Output the (X, Y) coordinate of the center of the cell containing the given text.  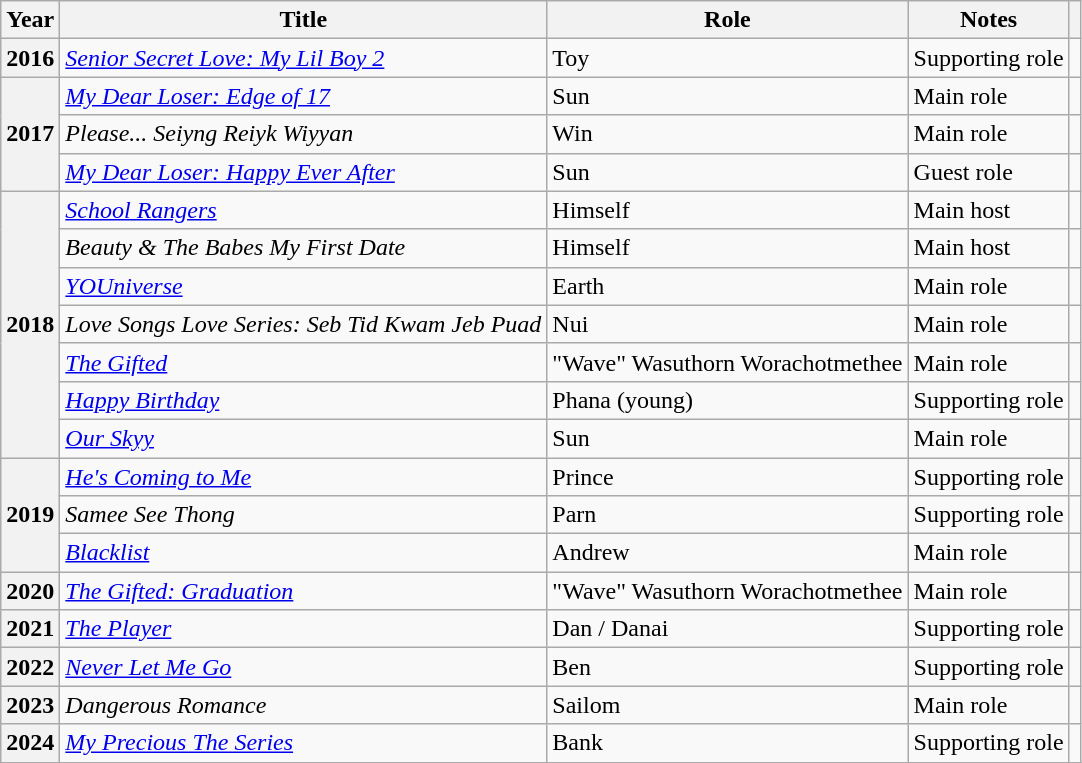
The Player (304, 629)
Toy (728, 58)
2017 (30, 134)
2024 (30, 743)
He's Coming to Me (304, 477)
Our Skyy (304, 438)
Blacklist (304, 553)
Sailom (728, 705)
Happy Birthday (304, 400)
2020 (30, 591)
Please... Seiyng Reiyk Wiyyan (304, 134)
Role (728, 20)
Year (30, 20)
Earth (728, 286)
Prince (728, 477)
The Gifted (304, 362)
Notes (988, 20)
Senior Secret Love: My Lil Boy 2 (304, 58)
Phana (young) (728, 400)
Never Let Me Go (304, 667)
2018 (30, 324)
Andrew (728, 553)
Win (728, 134)
Love Songs Love Series: Seb Tid Kwam Jeb Puad (304, 324)
YOUniverse (304, 286)
2023 (30, 705)
My Precious The Series (304, 743)
Ben (728, 667)
Beauty & The Babes My First Date (304, 248)
Guest role (988, 172)
2019 (30, 515)
Bank (728, 743)
2021 (30, 629)
The Gifted: Graduation (304, 591)
Samee See Thong (304, 515)
Parn (728, 515)
2016 (30, 58)
My Dear Loser: Happy Ever After (304, 172)
Dan / Danai (728, 629)
My Dear Loser: Edge of 17 (304, 96)
Title (304, 20)
2022 (30, 667)
School Rangers (304, 210)
Dangerous Romance (304, 705)
Nui (728, 324)
